Return the [x, y] coordinate for the center point of the cell that contains the specified text.  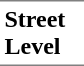
Street Level [42, 33]
